For the text-containing cell, return its midpoint in (x, y) coordinate format. 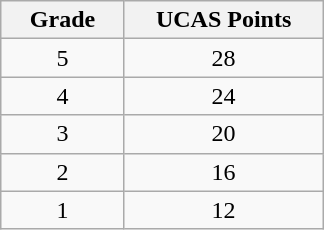
5 (63, 58)
3 (63, 134)
Grade (63, 20)
4 (63, 96)
24 (224, 96)
2 (63, 172)
UCAS Points (224, 20)
12 (224, 210)
16 (224, 172)
1 (63, 210)
20 (224, 134)
28 (224, 58)
